Detect which cell encompasses the target text, then output its (x, y) center coordinate. 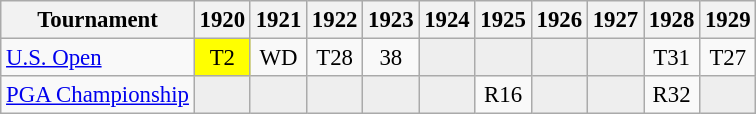
38 (391, 58)
1927 (615, 20)
1922 (335, 20)
T31 (672, 58)
1920 (222, 20)
1923 (391, 20)
WD (278, 58)
T2 (222, 58)
U.S. Open (98, 58)
1928 (672, 20)
1925 (503, 20)
R16 (503, 95)
1929 (728, 20)
T27 (728, 58)
T28 (335, 58)
1926 (559, 20)
R32 (672, 95)
1924 (447, 20)
PGA Championship (98, 95)
Tournament (98, 20)
1921 (278, 20)
